Extract the [X, Y] coordinate from the center of the cell holding the provided text.  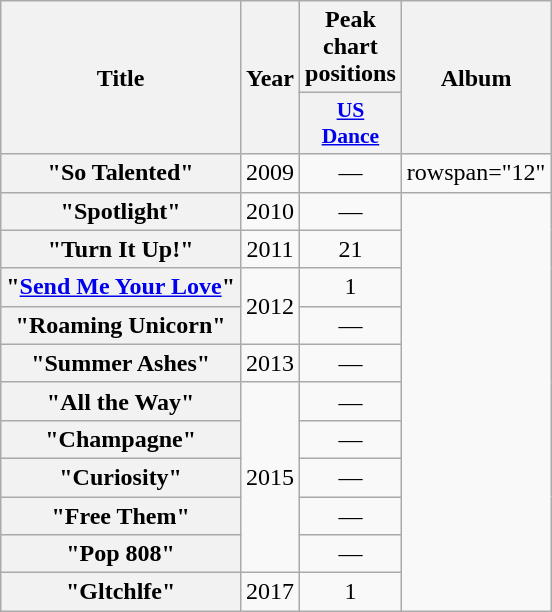
"Curiosity" [121, 477]
"Summer Ashes" [121, 363]
2013 [270, 363]
"Send Me Your Love" [121, 287]
USDance [351, 124]
"Roaming Unicorn" [121, 325]
"Gltchlfe" [121, 592]
"Pop 808" [121, 554]
"Champagne" [121, 439]
"Spotlight" [121, 211]
Peak chart positions [351, 47]
2009 [270, 173]
"Turn It Up!" [121, 249]
2012 [270, 306]
21 [351, 249]
2017 [270, 592]
"So Talented" [121, 173]
Title [121, 78]
Year [270, 78]
2011 [270, 249]
"Free Them" [121, 515]
2015 [270, 477]
rowspan="12" [476, 173]
Album [476, 78]
2010 [270, 211]
"All the Way" [121, 401]
